Return the [x, y] coordinate for the center point of the cell that contains the specified text.  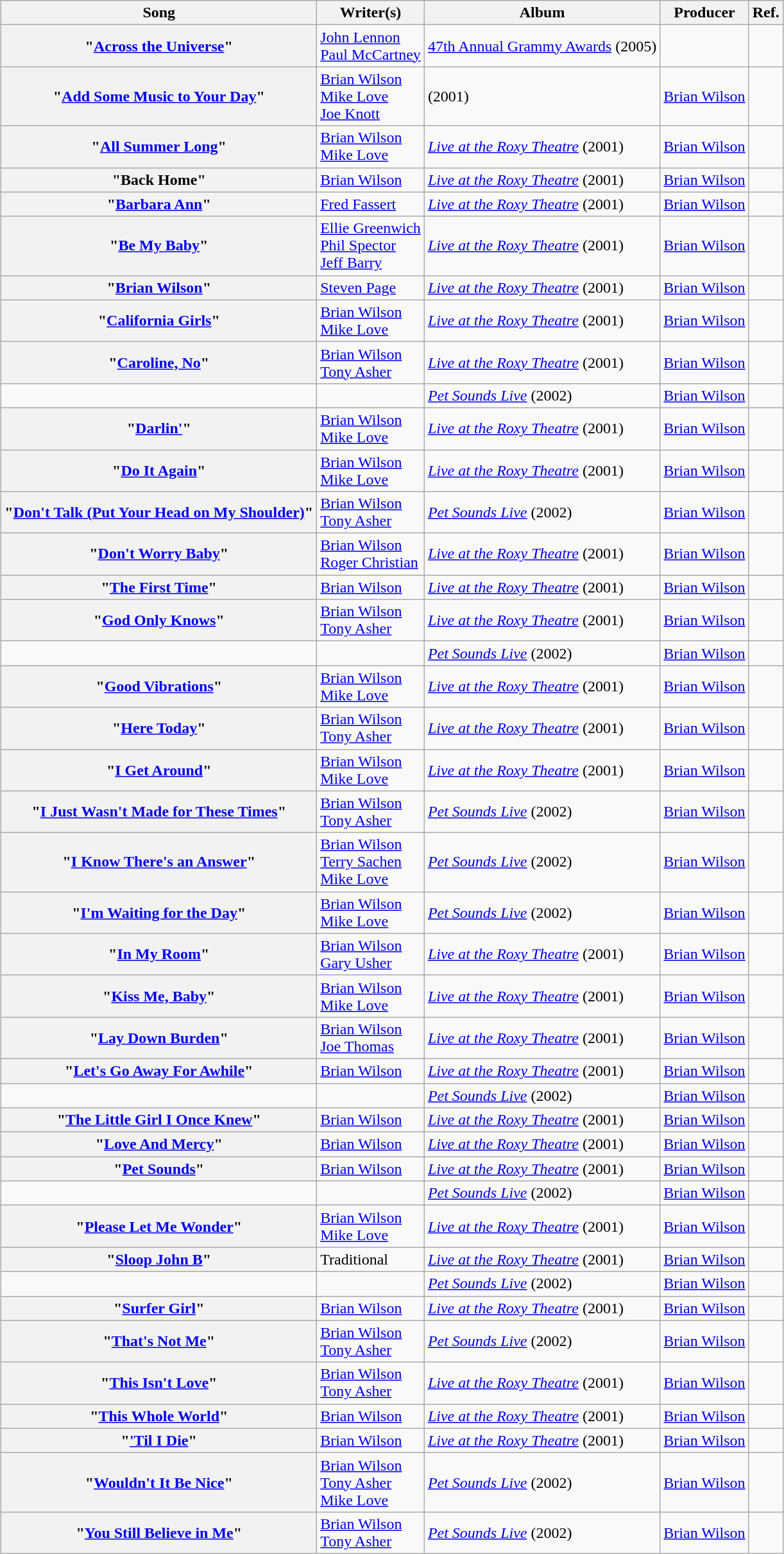
"Good Vibrations" [159, 687]
"Be My Baby" [159, 246]
Writer(s) [371, 13]
"I'm Waiting for the Day" [159, 913]
"You Still Believe in Me" [159, 1533]
"Caroline, No" [159, 362]
"Don't Talk (Put Your Head on My Shoulder)" [159, 512]
"Darlin'" [159, 429]
(2001) [541, 96]
"Love And Mercy" [159, 1144]
Ellie GreenwichPhil SpectorJeff Barry [371, 246]
Brian WilsonJoe Thomas [371, 1037]
"Pet Sounds" [159, 1169]
"I Just Wasn't Made for These Times" [159, 811]
"Surfer Girl" [159, 1308]
John LennonPaul McCartney [371, 46]
"In My Room" [159, 954]
"The Little Girl I Once Knew" [159, 1120]
"Please Let Me Wonder" [159, 1226]
"This Isn't Love" [159, 1383]
"Here Today" [159, 728]
"Barbara Ann" [159, 204]
"Brian Wilson" [159, 288]
"Kiss Me, Baby" [159, 996]
47th Annual Grammy Awards (2005) [541, 46]
"Lay Down Burden" [159, 1037]
"Add Some Music to Your Day" [159, 96]
Traditional [371, 1259]
Brian WilsonRoger Christian [371, 555]
"All Summer Long" [159, 146]
Song [159, 13]
Brian WilsonGary Usher [371, 954]
Fred Fassert [371, 204]
Brian WilsonMike LoveJoe Knott [371, 96]
"That's Not Me" [159, 1342]
"Across the Universe" [159, 46]
"California Girls" [159, 321]
Ref. [766, 13]
"Back Home" [159, 180]
"Do It Again" [159, 470]
Steven Page [371, 288]
"Let's Go Away For Awhile" [159, 1071]
"Sloop John B" [159, 1259]
Producer [704, 13]
Album [541, 13]
"I Know There's an Answer" [159, 862]
"God Only Knows" [159, 620]
"This Whole World" [159, 1416]
"The First Time" [159, 587]
"I Get Around" [159, 770]
"'Til I Die" [159, 1440]
Brian WilsonTerry SachenMike Love [371, 862]
"Wouldn't It Be Nice" [159, 1482]
Brian WilsonTony AsherMike Love [371, 1482]
"Don't Worry Baby" [159, 555]
